Capture the cell that displays the provided text and extract its [x, y] central coordinate. 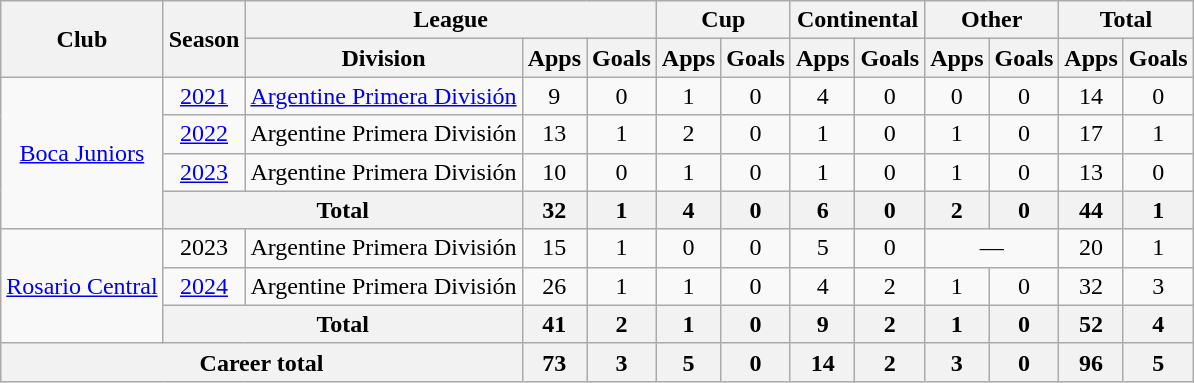
2022 [204, 134]
73 [554, 362]
Club [82, 39]
Cup [723, 20]
Division [384, 58]
— [992, 248]
96 [1091, 362]
20 [1091, 248]
Rosario Central [82, 286]
2024 [204, 286]
Continental [857, 20]
2021 [204, 96]
52 [1091, 324]
Other [992, 20]
Career total [262, 362]
6 [822, 210]
41 [554, 324]
44 [1091, 210]
Season [204, 39]
10 [554, 172]
15 [554, 248]
Boca Juniors [82, 153]
League [450, 20]
17 [1091, 134]
26 [554, 286]
